Pinpoint the cell where the given text exists, returning its (x, y) midpoint coordinate. 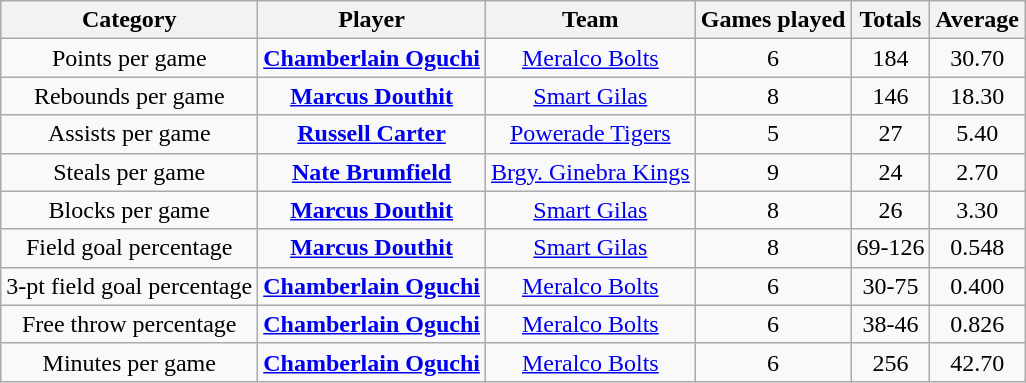
3.30 (978, 210)
Steals per game (130, 172)
Nate Brumfield (372, 172)
Field goal percentage (130, 248)
146 (890, 96)
5.40 (978, 134)
Minutes per game (130, 362)
9 (773, 172)
30.70 (978, 58)
0.400 (978, 286)
184 (890, 58)
Rebounds per game (130, 96)
Totals (890, 20)
3-pt field goal percentage (130, 286)
256 (890, 362)
42.70 (978, 362)
Powerade Tigers (590, 134)
Player (372, 20)
Games played (773, 20)
Blocks per game (130, 210)
26 (890, 210)
5 (773, 134)
18.30 (978, 96)
Points per game (130, 58)
0.548 (978, 248)
Brgy. Ginebra Kings (590, 172)
Team (590, 20)
0.826 (978, 324)
2.70 (978, 172)
Average (978, 20)
Russell Carter (372, 134)
Category (130, 20)
Free throw percentage (130, 324)
38-46 (890, 324)
69-126 (890, 248)
30-75 (890, 286)
27 (890, 134)
Assists per game (130, 134)
24 (890, 172)
